Provide the [x, y] coordinate of the cell's center where the given text is located.  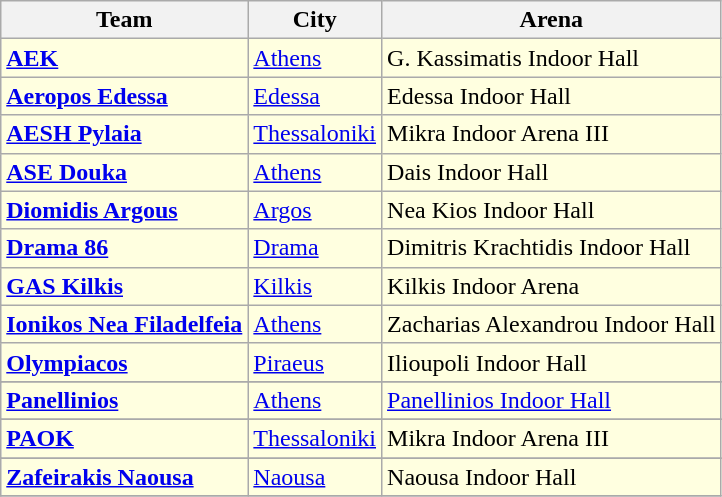
Argos [315, 210]
Dais Indoor Hall [552, 172]
City [315, 20]
GAS Kilkis [124, 286]
Drama [315, 248]
Team [124, 20]
G. Kassimatis Indoor Hall [552, 58]
PAOK [124, 438]
AESH Pylaia [124, 134]
ASE Douka [124, 172]
AEK [124, 58]
Kilkis Indoor Arena [552, 286]
Panellinios Indoor Hall [552, 400]
Diomidis Argous [124, 210]
Naousa Indoor Hall [552, 477]
Zafeirakis Naousa [124, 477]
Arena [552, 20]
Kilkis [315, 286]
Zacharias Alexandrou Indoor Hall [552, 324]
Dimitris Krachtidis Indoor Hall [552, 248]
Edessa [315, 96]
Ilioupoli Indoor Hall [552, 362]
Naousa [315, 477]
Drama 86 [124, 248]
Nea Kios Indoor Hall [552, 210]
Olympiacos [124, 362]
Piraeus [315, 362]
Edessa Indoor Hall [552, 96]
Aeropos Edessa [124, 96]
Panellinios [124, 400]
Ionikos Nea Filadelfeia [124, 324]
